Search for the cell housing the specified text and yield its (X, Y) center coordinate. 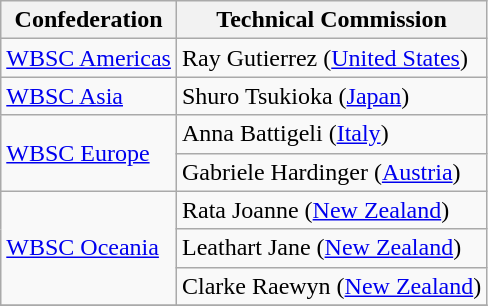
WBSC Americas (89, 58)
Ray Gutierrez (United States) (331, 58)
Clarke Raewyn (New Zealand) (331, 286)
Shuro Tsukioka (Japan) (331, 96)
Rata Joanne (New Zealand) (331, 210)
Gabriele Hardinger (Austria) (331, 172)
WBSC Europe (89, 153)
Leathart Jane (New Zealand) (331, 248)
Anna Battigeli (Italy) (331, 134)
Confederation (89, 20)
WBSC Oceania (89, 248)
WBSC Asia (89, 96)
Technical Commission (331, 20)
